Detect which cell encompasses the target text, then output its (x, y) center coordinate. 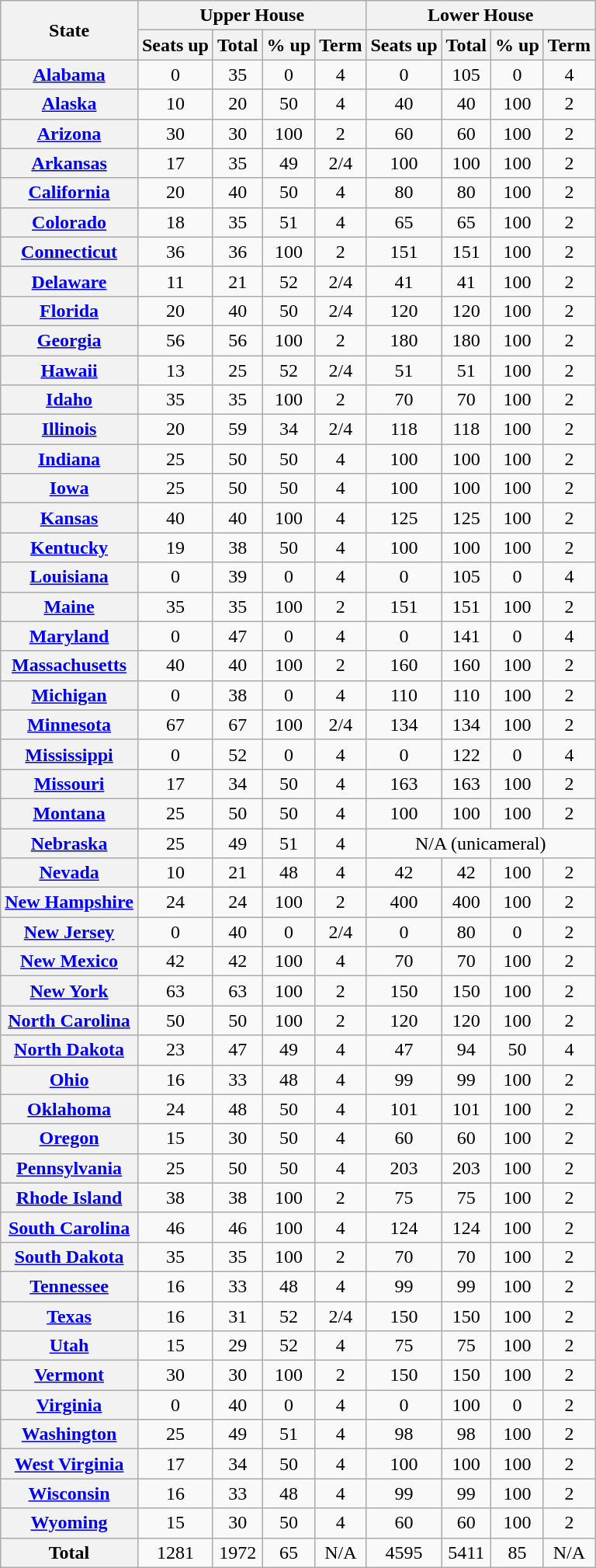
23 (175, 1050)
Texas (70, 1316)
Ohio (70, 1080)
13 (175, 370)
1281 (175, 1552)
Missouri (70, 784)
Mississippi (70, 754)
Tennessee (70, 1286)
Maine (70, 607)
Michigan (70, 695)
Massachusetts (70, 666)
122 (466, 754)
Upper House (251, 16)
11 (175, 281)
Utah (70, 1346)
State (70, 30)
18 (175, 222)
Oklahoma (70, 1109)
New Hampshire (70, 902)
California (70, 193)
Alabama (70, 75)
Arizona (70, 134)
39 (237, 577)
Colorado (70, 222)
29 (237, 1346)
New York (70, 991)
Minnesota (70, 725)
Nebraska (70, 843)
94 (466, 1050)
Rhode Island (70, 1198)
Montana (70, 813)
85 (518, 1552)
North Carolina (70, 1020)
West Virginia (70, 1464)
Kansas (70, 518)
Connecticut (70, 252)
1972 (237, 1552)
Delaware (70, 281)
Arkansas (70, 163)
New Jersey (70, 932)
Indiana (70, 459)
59 (237, 429)
Wyoming (70, 1523)
Idaho (70, 400)
Georgia (70, 340)
31 (237, 1316)
Lower House (481, 16)
Virginia (70, 1405)
North Dakota (70, 1050)
Hawaii (70, 370)
Louisiana (70, 577)
Kentucky (70, 548)
Washington (70, 1434)
Oregon (70, 1139)
4595 (404, 1552)
Florida (70, 311)
5411 (466, 1552)
South Dakota (70, 1257)
Nevada (70, 873)
N/A (unicameral) (481, 843)
New Mexico (70, 961)
Illinois (70, 429)
Iowa (70, 488)
Alaska (70, 104)
South Carolina (70, 1227)
Wisconsin (70, 1493)
Vermont (70, 1375)
Pennsylvania (70, 1168)
141 (466, 636)
Maryland (70, 636)
19 (175, 548)
